Locate the cell with the specified text and output its (x, y) center coordinate. 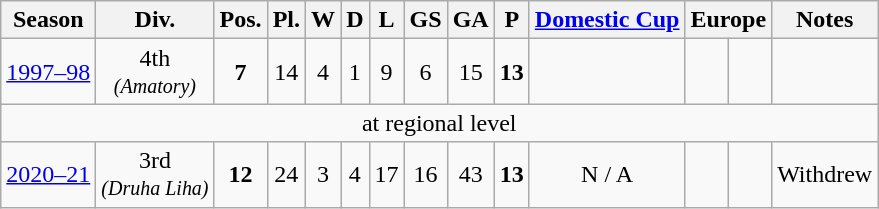
3rd(Druha Liha) (155, 174)
6 (426, 72)
L (386, 20)
Withdrew (825, 174)
W (324, 20)
43 (470, 174)
Pos. (240, 20)
12 (240, 174)
GA (470, 20)
P (512, 20)
Pl. (286, 20)
N / A (607, 174)
at regional level (440, 123)
Div. (155, 20)
Notes (825, 20)
Europe (728, 20)
15 (470, 72)
9 (386, 72)
16 (426, 174)
2020–21 (48, 174)
1997–98 (48, 72)
7 (240, 72)
14 (286, 72)
GS (426, 20)
1 (355, 72)
24 (286, 174)
Domestic Cup (607, 20)
17 (386, 174)
4th(Amatory) (155, 72)
3 (324, 174)
Season (48, 20)
D (355, 20)
